Search for the cell housing the specified text and yield its (X, Y) center coordinate. 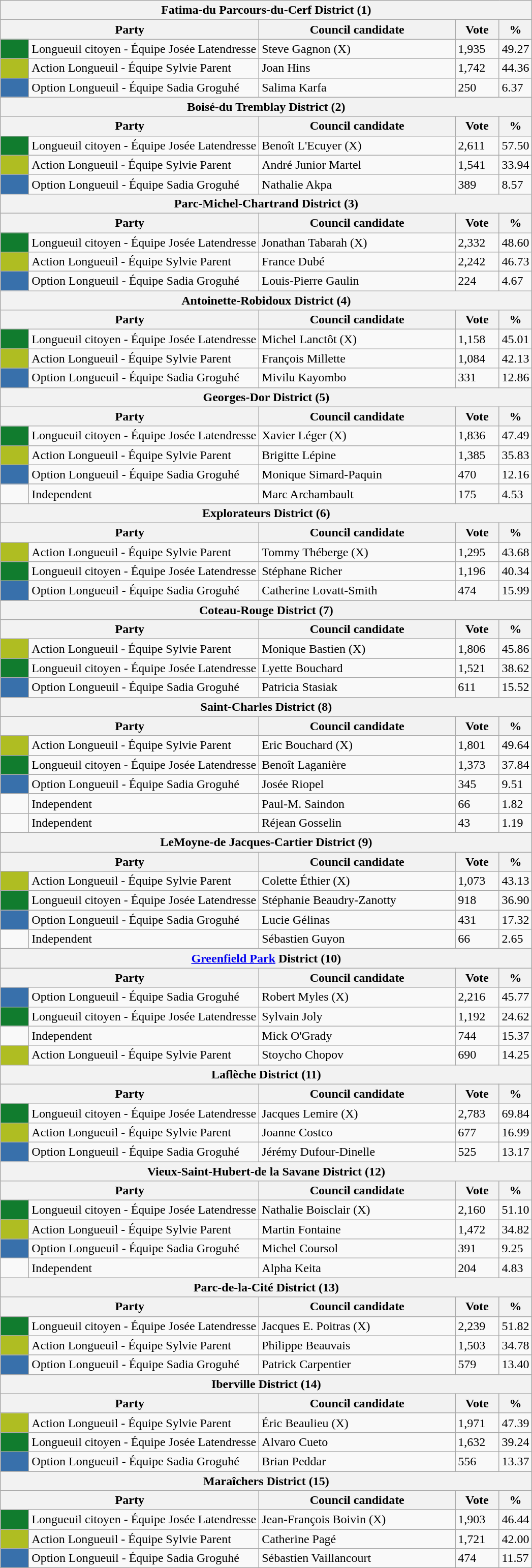
Philippe Beauvais (357, 1345)
4.67 (515, 281)
1,295 (477, 552)
François Millette (357, 358)
389 (477, 184)
1,721 (477, 1539)
LeMoyne-de Jacques-Cartier District (9) (266, 842)
525 (477, 1152)
1,801 (477, 745)
Robert Myles (X) (357, 997)
36.90 (515, 900)
2,242 (477, 262)
49.64 (515, 745)
1,935 (477, 49)
224 (477, 281)
Patricia Stasiak (357, 687)
Sébastien Vaillancourt (357, 1558)
579 (477, 1365)
51.82 (515, 1326)
Sylvain Joly (357, 1016)
Jacques E. Poitras (X) (357, 1326)
33.94 (515, 165)
Michel Lanctôt (X) (357, 339)
Parc-de-la-Cité District (13) (266, 1287)
Greenfield Park District (10) (266, 958)
45.86 (515, 649)
345 (477, 784)
1,196 (477, 571)
48.60 (515, 243)
Benoît L'Ecuyer (X) (357, 145)
Nathalie Akpa (357, 184)
Michel Coursol (357, 1249)
Jean-François Boivin (X) (357, 1520)
Brian Peddar (357, 1461)
Brigitte Lépine (357, 455)
Stoycho Chopov (357, 1055)
46.73 (515, 262)
6.37 (515, 87)
1,472 (477, 1229)
35.83 (515, 455)
Maraîchers District (15) (266, 1481)
391 (477, 1249)
470 (477, 474)
34.82 (515, 1229)
37.84 (515, 765)
Alvaro Cueto (357, 1442)
13.17 (515, 1152)
4.83 (515, 1268)
47.49 (515, 436)
Catherine Pagé (357, 1539)
45.01 (515, 339)
Mivilu Kayombo (357, 378)
47.39 (515, 1423)
2,783 (477, 1113)
43.68 (515, 552)
16.99 (515, 1132)
Eric Bouchard (X) (357, 745)
Salima Karfa (357, 87)
1,084 (477, 358)
Georges-Dor District (5) (266, 397)
2,611 (477, 145)
Lucie Gélinas (357, 920)
1,742 (477, 68)
8.57 (515, 184)
13.40 (515, 1365)
Réjean Gosselin (357, 823)
1,541 (477, 165)
Steve Gagnon (X) (357, 49)
Antoinette-Robidoux District (4) (266, 300)
690 (477, 1055)
Jérémy Dufour-Dinelle (357, 1152)
Joanne Costco (357, 1132)
24.62 (515, 1016)
Alpha Keita (357, 1268)
Mick O'Grady (357, 1036)
250 (477, 87)
1,503 (477, 1345)
Vieux-Saint-Hubert-de la Savane District (12) (266, 1171)
Marc Archambault (357, 494)
Explorateurs District (6) (266, 513)
43.13 (515, 881)
1,373 (477, 765)
Joan Hins (357, 68)
44.36 (515, 68)
38.62 (515, 668)
11.57 (515, 1558)
39.24 (515, 1442)
2,216 (477, 997)
12.16 (515, 474)
Patrick Carpentier (357, 1365)
1,385 (477, 455)
46.44 (515, 1520)
1,806 (477, 649)
2,332 (477, 243)
14.25 (515, 1055)
556 (477, 1461)
Stéphanie Beaudry-Zanotty (357, 900)
1,192 (477, 1016)
17.32 (515, 920)
49.27 (515, 49)
1,903 (477, 1520)
Fatima-du Parcours-du-Cerf District (1) (266, 10)
42.13 (515, 358)
611 (477, 687)
1,158 (477, 339)
45.77 (515, 997)
1,521 (477, 668)
69.84 (515, 1113)
Monique Simard-Paquin (357, 474)
Boisé-du Tremblay District (2) (266, 107)
204 (477, 1268)
Louis-Pierre Gaulin (357, 281)
677 (477, 1132)
431 (477, 920)
1.82 (515, 803)
Jonathan Tabarah (X) (357, 243)
2,239 (477, 1326)
Paul-M. Saindon (357, 803)
1,632 (477, 1442)
43 (477, 823)
918 (477, 900)
12.86 (515, 378)
57.50 (515, 145)
Nathalie Boisclair (X) (357, 1210)
2,160 (477, 1210)
1,836 (477, 436)
9.51 (515, 784)
1.19 (515, 823)
744 (477, 1036)
Lyette Bouchard (357, 668)
Iberville District (14) (266, 1384)
Coteau-Rouge District (7) (266, 610)
Éric Beaulieu (X) (357, 1423)
Josée Riopel (357, 784)
4.53 (515, 494)
Monique Bastien (X) (357, 649)
Martin Fontaine (357, 1229)
13.37 (515, 1461)
175 (477, 494)
Catherine Lovatt-Smith (357, 591)
Stéphane Richer (357, 571)
42.00 (515, 1539)
40.34 (515, 571)
15.52 (515, 687)
André Junior Martel (357, 165)
Jacques Lemire (X) (357, 1113)
Sébastien Guyon (357, 939)
Tommy Théberge (X) (357, 552)
51.10 (515, 1210)
Saint-Charles District (8) (266, 707)
Xavier Léger (X) (357, 436)
Colette Éthier (X) (357, 881)
331 (477, 378)
15.99 (515, 591)
Benoît Laganière (357, 765)
1,971 (477, 1423)
34.78 (515, 1345)
Parc-Michel-Chartrand District (3) (266, 203)
15.37 (515, 1036)
9.25 (515, 1249)
2.65 (515, 939)
1,073 (477, 881)
Laflèche District (11) (266, 1074)
France Dubé (357, 262)
